From the cell containing the given text, extract its center point as [x, y] coordinate. 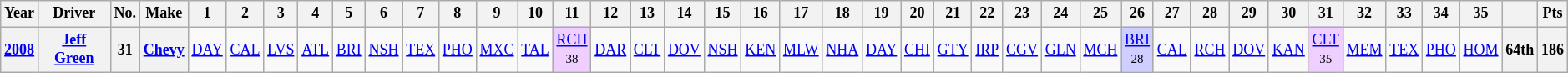
BRI28 [1137, 50]
32 [1364, 13]
TAL [535, 50]
CLT35 [1326, 50]
Pts [1553, 13]
Chevy [164, 50]
26 [1137, 13]
20 [918, 13]
BRI [349, 50]
Driver [73, 13]
MXC [497, 50]
Year [20, 13]
10 [535, 13]
KEN [761, 50]
64th [1520, 50]
17 [802, 13]
CLT [648, 50]
33 [1404, 13]
18 [842, 13]
5 [349, 13]
13 [648, 13]
CGV [1022, 50]
25 [1100, 13]
16 [761, 13]
LVS [281, 50]
2 [245, 13]
1 [207, 13]
22 [987, 13]
30 [1288, 13]
Make [164, 13]
MCH [1100, 50]
28 [1210, 13]
21 [953, 13]
KAN [1288, 50]
34 [1441, 13]
24 [1060, 13]
3 [281, 13]
RCH [1210, 50]
RCH38 [572, 50]
8 [458, 13]
11 [572, 13]
DAR [611, 50]
No. [125, 13]
GTY [953, 50]
4 [316, 13]
CHI [918, 50]
GLN [1060, 50]
7 [421, 13]
MLW [802, 50]
ATL [316, 50]
19 [882, 13]
Jeff Green [73, 50]
6 [384, 13]
29 [1249, 13]
MEM [1364, 50]
IRP [987, 50]
2008 [20, 50]
12 [611, 13]
9 [497, 13]
35 [1481, 13]
NHA [842, 50]
15 [723, 13]
27 [1172, 13]
HOM [1481, 50]
23 [1022, 13]
14 [685, 13]
186 [1553, 50]
